Capture the cell that displays the provided text and extract its [x, y] central coordinate. 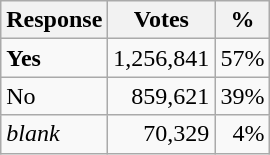
4% [242, 134]
Response [54, 20]
57% [242, 58]
blank [54, 134]
% [242, 20]
859,621 [162, 96]
70,329 [162, 134]
Votes [162, 20]
39% [242, 96]
Yes [54, 58]
1,256,841 [162, 58]
No [54, 96]
